Extract the [X, Y] coordinate from the center of the cell holding the provided text.  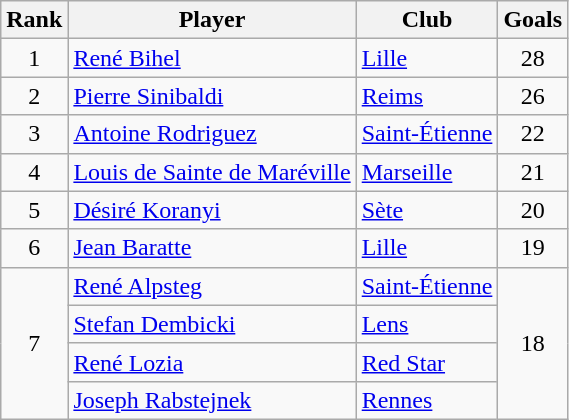
1 [34, 58]
6 [34, 248]
5 [34, 210]
Désiré Koranyi [212, 210]
21 [533, 172]
Goals [533, 20]
19 [533, 248]
28 [533, 58]
Marseille [427, 172]
20 [533, 210]
Lens [427, 324]
Louis de Sainte de Maréville [212, 172]
18 [533, 343]
7 [34, 343]
Stefan Dembicki [212, 324]
Joseph Rabstejnek [212, 400]
3 [34, 134]
Club [427, 20]
Rennes [427, 400]
Reims [427, 96]
26 [533, 96]
2 [34, 96]
Jean Baratte [212, 248]
René Bihel [212, 58]
Pierre Sinibaldi [212, 96]
4 [34, 172]
Rank [34, 20]
René Alpsteg [212, 286]
Player [212, 20]
22 [533, 134]
Red Star [427, 362]
René Lozia [212, 362]
Antoine Rodriguez [212, 134]
Sète [427, 210]
